From the cell containing the given text, extract its center point as [x, y] coordinate. 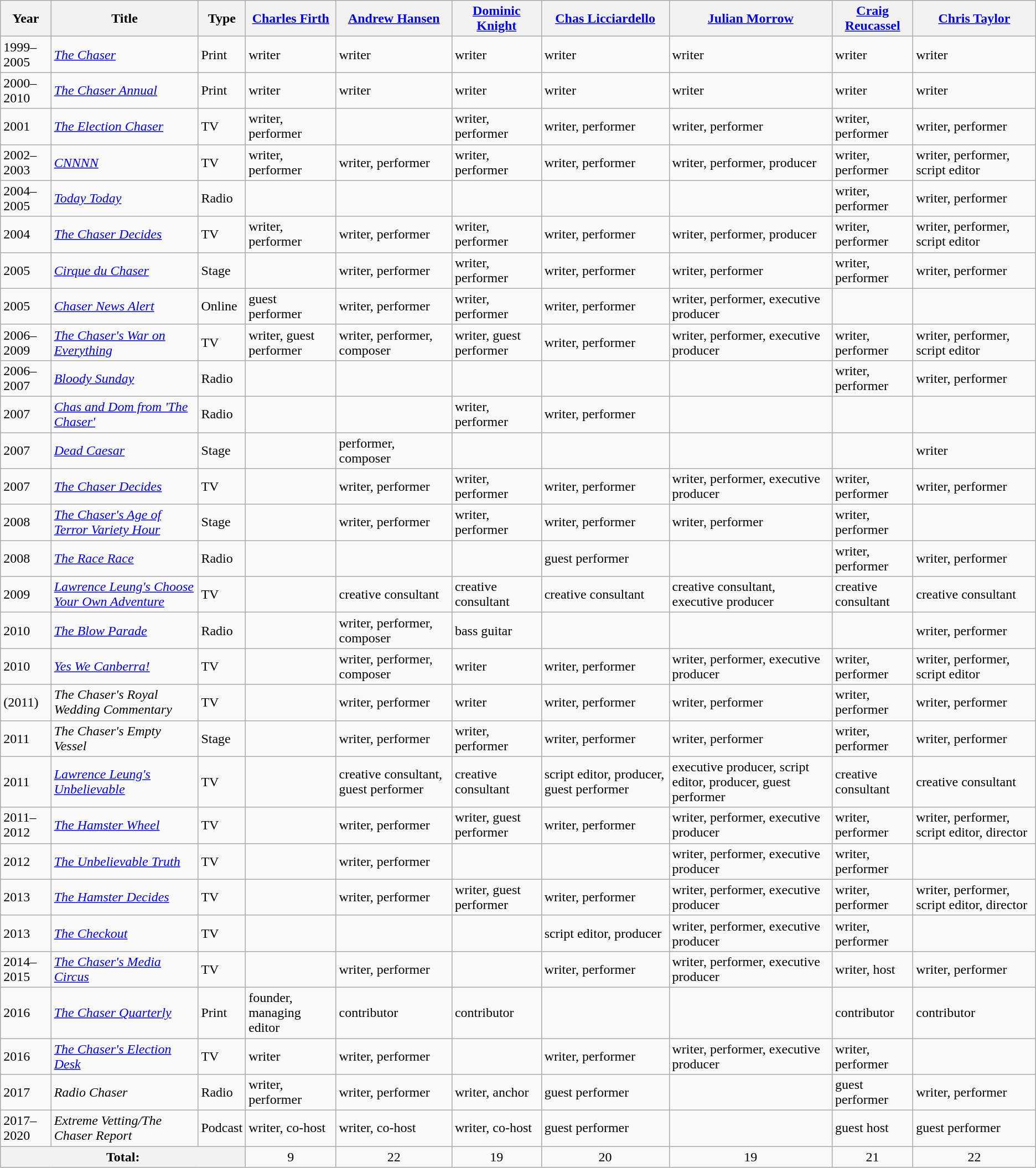
Bloody Sunday [125, 378]
Dead Caesar [125, 450]
The Chaser's Royal Wedding Commentary [125, 703]
Extreme Vetting/The Chaser Report [125, 1129]
The Blow Parade [125, 631]
Cirque du Chaser [125, 270]
bass guitar [496, 631]
Chas and Dom from 'The Chaser' [125, 414]
Yes We Canberra! [125, 666]
Type [222, 19]
20 [605, 1157]
2006–2009 [25, 342]
Chris Taylor [975, 19]
Andrew Hansen [394, 19]
2009 [25, 594]
2014–2015 [25, 969]
Total: [123, 1157]
Lawrence Leung's Unbelievable [125, 782]
The Hamster Decides [125, 897]
Lawrence Leung's Choose Your Own Adventure [125, 594]
The Unbelievable Truth [125, 861]
21 [873, 1157]
Chaser News Alert [125, 307]
2004 [25, 235]
2017 [25, 1092]
creative consultant, guest performer [394, 782]
The Chaser's Empty Vessel [125, 738]
performer, composer [394, 450]
Title [125, 19]
2017–2020 [25, 1129]
Dominic Knight [496, 19]
Julian Morrow [750, 19]
2006–2007 [25, 378]
founder, managing editor [291, 1013]
2011–2012 [25, 826]
Year [25, 19]
executive producer, script editor, producer, guest performer [750, 782]
writer, anchor [496, 1092]
9 [291, 1157]
guest host [873, 1129]
Podcast [222, 1129]
Online [222, 307]
script editor, producer [605, 933]
creative consultant, executive producer [750, 594]
The Chaser Annual [125, 91]
The Chaser Quarterly [125, 1013]
script editor, producer, guest performer [605, 782]
Today Today [125, 198]
2002–2003 [25, 163]
2000–2010 [25, 91]
2012 [25, 861]
The Hamster Wheel [125, 826]
Radio Chaser [125, 1092]
The Race Race [125, 559]
(2011) [25, 703]
The Chaser's War on Everything [125, 342]
The Chaser's Age of Terror Variety Hour [125, 522]
The Election Chaser [125, 126]
Chas Licciardello [605, 19]
The Chaser's Election Desk [125, 1056]
Charles Firth [291, 19]
Craig Reucassel [873, 19]
2004–2005 [25, 198]
The Chaser's Media Circus [125, 969]
The Checkout [125, 933]
1999–2005 [25, 54]
The Chaser [125, 54]
CNNNN [125, 163]
2001 [25, 126]
writer, host [873, 969]
